Determine the (x, y) coordinate at the center of the cell enclosing the given text.  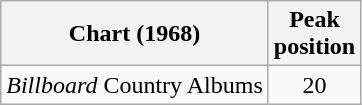
20 (314, 85)
Billboard Country Albums (135, 85)
Chart (1968) (135, 34)
Peakposition (314, 34)
